Pinpoint the cell where the given text exists, returning its (X, Y) midpoint coordinate. 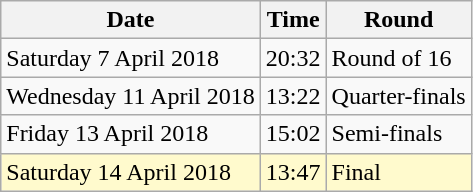
13:47 (293, 172)
Round (398, 20)
Saturday 7 April 2018 (131, 58)
Final (398, 172)
Date (131, 20)
Time (293, 20)
Round of 16 (398, 58)
20:32 (293, 58)
Quarter-finals (398, 96)
13:22 (293, 96)
Wednesday 11 April 2018 (131, 96)
Friday 13 April 2018 (131, 134)
Saturday 14 April 2018 (131, 172)
15:02 (293, 134)
Semi-finals (398, 134)
